Identify which cell holds the provided text, then report its [X, Y] central coordinate. 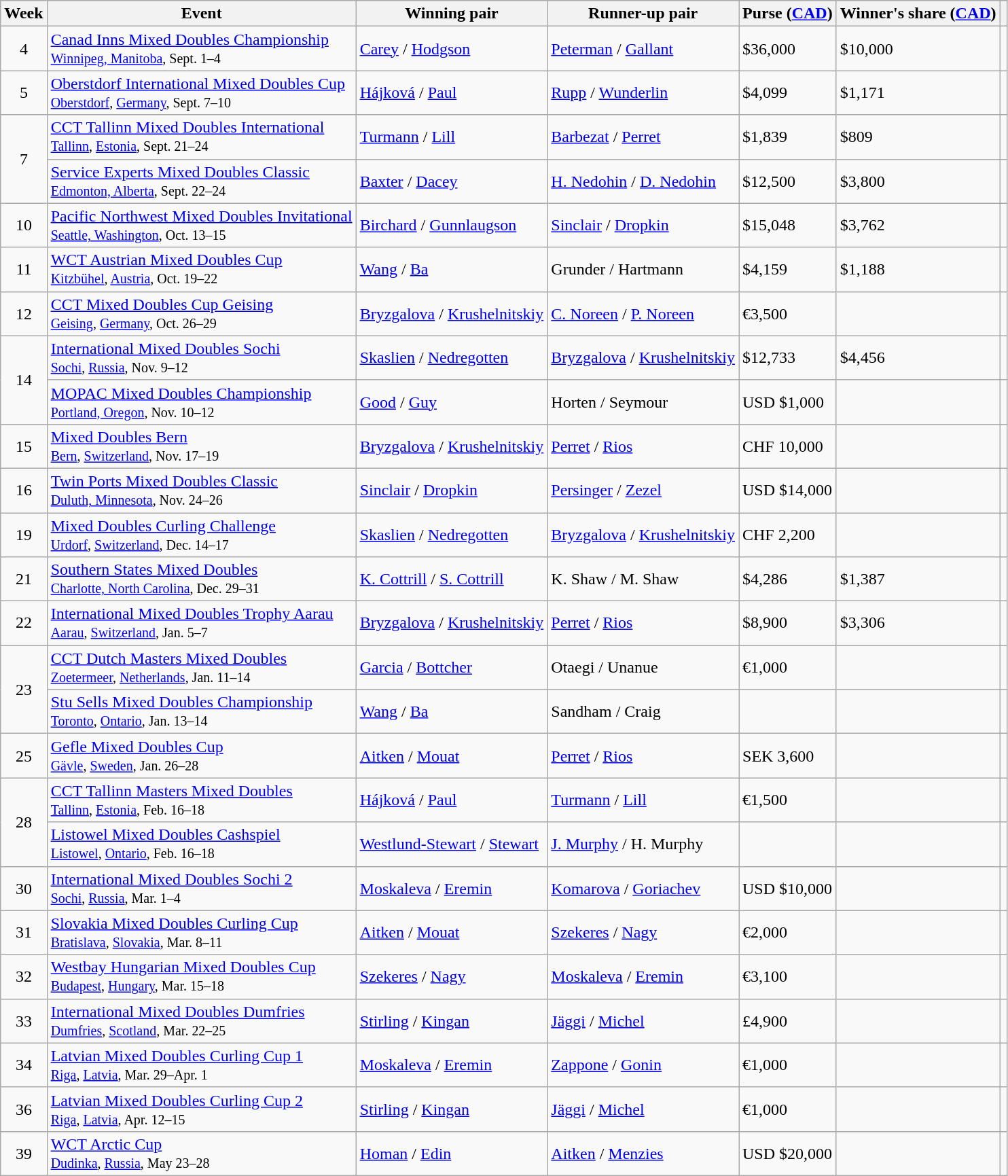
International Mixed Doubles Dumfries Dumfries, Scotland, Mar. 22–25 [201, 1020]
22 [24, 624]
Garcia / Bottcher [452, 667]
MOPAC Mixed Doubles Championship Portland, Oregon, Nov. 10–12 [201, 402]
$3,800 [918, 181]
$4,286 [788, 579]
Mixed Doubles Curling Challenge Urdorf, Switzerland, Dec. 14–17 [201, 534]
$1,387 [918, 579]
USD $14,000 [788, 491]
International Mixed Doubles Sochi Sochi, Russia, Nov. 9–12 [201, 357]
Westbay Hungarian Mixed Doubles Cup Budapest, Hungary, Mar. 15–18 [201, 977]
€1,500 [788, 800]
Oberstdorf International Mixed Doubles Cup Oberstdorf, Germany, Sept. 7–10 [201, 92]
€3,500 [788, 314]
31 [24, 932]
Twin Ports Mixed Doubles Classic Duluth, Minnesota, Nov. 24–26 [201, 491]
14 [24, 380]
€2,000 [788, 932]
Mixed Doubles Bern Bern, Switzerland, Nov. 17–19 [201, 446]
16 [24, 491]
Southern States Mixed Doubles Charlotte, North Carolina, Dec. 29–31 [201, 579]
Peterman / Gallant [643, 49]
CCT Tallinn Masters Mixed Doubles Tallinn, Estonia, Feb. 16–18 [201, 800]
Stu Sells Mixed Doubles Championship Toronto, Ontario, Jan. 13–14 [201, 712]
Grunder / Hartmann [643, 269]
J. Murphy / H. Murphy [643, 844]
USD $10,000 [788, 889]
Event [201, 14]
Barbezat / Perret [643, 137]
Winner's share (CAD) [918, 14]
$3,306 [918, 624]
19 [24, 534]
23 [24, 690]
Persinger / Zezel [643, 491]
$4,099 [788, 92]
SEK 3,600 [788, 755]
K. Shaw / M. Shaw [643, 579]
Sandham / Craig [643, 712]
International Mixed Doubles Sochi 2 Sochi, Russia, Mar. 1–4 [201, 889]
CCT Dutch Masters Mixed Doubles Zoetermeer, Netherlands, Jan. 11–14 [201, 667]
$1,171 [918, 92]
Birchard / Gunnlaugson [452, 226]
Westlund-Stewart / Stewart [452, 844]
$12,733 [788, 357]
Gefle Mixed Doubles Cup Gävle, Sweden, Jan. 26–28 [201, 755]
Slovakia Mixed Doubles Curling Cup Bratislava, Slovakia, Mar. 8–11 [201, 932]
11 [24, 269]
15 [24, 446]
£4,900 [788, 1020]
5 [24, 92]
30 [24, 889]
C. Noreen / P. Noreen [643, 314]
CHF 2,200 [788, 534]
$10,000 [918, 49]
7 [24, 159]
Listowel Mixed Doubles Cashspiel Listowel, Ontario, Feb. 16–18 [201, 844]
Aitken / Menzies [643, 1154]
$15,048 [788, 226]
Horten / Seymour [643, 402]
Baxter / Dacey [452, 181]
Komarova / Goriachev [643, 889]
Week [24, 14]
25 [24, 755]
Good / Guy [452, 402]
USD $1,000 [788, 402]
Otaegi / Unanue [643, 667]
CHF 10,000 [788, 446]
32 [24, 977]
€3,100 [788, 977]
34 [24, 1065]
CCT Tallinn Mixed Doubles International Tallinn, Estonia, Sept. 21–24 [201, 137]
$12,500 [788, 181]
CCT Mixed Doubles Cup Geising Geising, Germany, Oct. 26–29 [201, 314]
$36,000 [788, 49]
10 [24, 226]
Zappone / Gonin [643, 1065]
$809 [918, 137]
33 [24, 1020]
$1,839 [788, 137]
H. Nedohin / D. Nedohin [643, 181]
USD $20,000 [788, 1154]
Winning pair [452, 14]
Pacific Northwest Mixed Doubles Invitational Seattle, Washington, Oct. 13–15 [201, 226]
28 [24, 822]
Homan / Edin [452, 1154]
Carey / Hodgson [452, 49]
$4,159 [788, 269]
$1,188 [918, 269]
$3,762 [918, 226]
$8,900 [788, 624]
K. Cottrill / S. Cottrill [452, 579]
12 [24, 314]
Runner-up pair [643, 14]
21 [24, 579]
36 [24, 1109]
Rupp / Wunderlin [643, 92]
Service Experts Mixed Doubles Classic Edmonton, Alberta, Sept. 22–24 [201, 181]
Purse (CAD) [788, 14]
$4,456 [918, 357]
39 [24, 1154]
WCT Austrian Mixed Doubles Cup Kitzbühel, Austria, Oct. 19–22 [201, 269]
International Mixed Doubles Trophy Aarau Aarau, Switzerland, Jan. 5–7 [201, 624]
Latvian Mixed Doubles Curling Cup 2 Riga, Latvia, Apr. 12–15 [201, 1109]
Latvian Mixed Doubles Curling Cup 1 Riga, Latvia, Mar. 29–Apr. 1 [201, 1065]
Canad Inns Mixed Doubles Championship Winnipeg, Manitoba, Sept. 1–4 [201, 49]
WCT Arctic Cup Dudinka, Russia, May 23–28 [201, 1154]
4 [24, 49]
